Return (X, Y) of the center of cell containing provided text 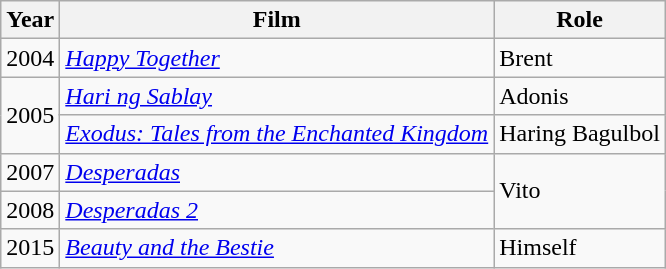
Himself (580, 248)
2004 (30, 58)
Role (580, 20)
Brent (580, 58)
Happy Together (277, 58)
Year (30, 20)
Vito (580, 191)
2015 (30, 248)
Haring Bagulbol (580, 134)
Hari ng Sablay (277, 96)
2005 (30, 115)
Adonis (580, 96)
Film (277, 20)
Desperadas (277, 172)
Exodus: Tales from the Enchanted Kingdom (277, 134)
Desperadas 2 (277, 210)
2008 (30, 210)
2007 (30, 172)
Beauty and the Bestie (277, 248)
